Pinpoint the cell where the given text exists, returning its [x, y] midpoint coordinate. 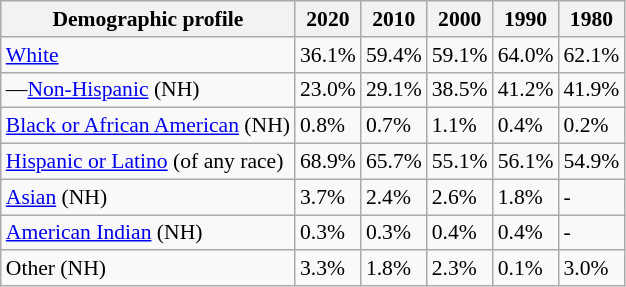
41.2% [526, 90]
62.1% [592, 55]
1990 [526, 19]
2.4% [394, 197]
Demographic profile [148, 19]
38.5% [460, 90]
2020 [328, 19]
Hispanic or Latino (of any race) [148, 162]
55.1% [460, 162]
65.7% [394, 162]
Asian (NH) [148, 197]
3.7% [328, 197]
29.1% [394, 90]
2.3% [460, 269]
23.0% [328, 90]
36.1% [328, 55]
3.0% [592, 269]
0.2% [592, 126]
54.9% [592, 162]
59.4% [394, 55]
Black or African American (NH) [148, 126]
0.1% [526, 269]
2000 [460, 19]
3.3% [328, 269]
0.7% [394, 126]
59.1% [460, 55]
64.0% [526, 55]
0.8% [328, 126]
56.1% [526, 162]
1.1% [460, 126]
1980 [592, 19]
American Indian (NH) [148, 233]
White [148, 55]
2010 [394, 19]
—Non-Hispanic (NH) [148, 90]
Other (NH) [148, 269]
2.6% [460, 197]
68.9% [328, 162]
41.9% [592, 90]
